Provide the [x, y] coordinate of the cell's center where the given text is located.  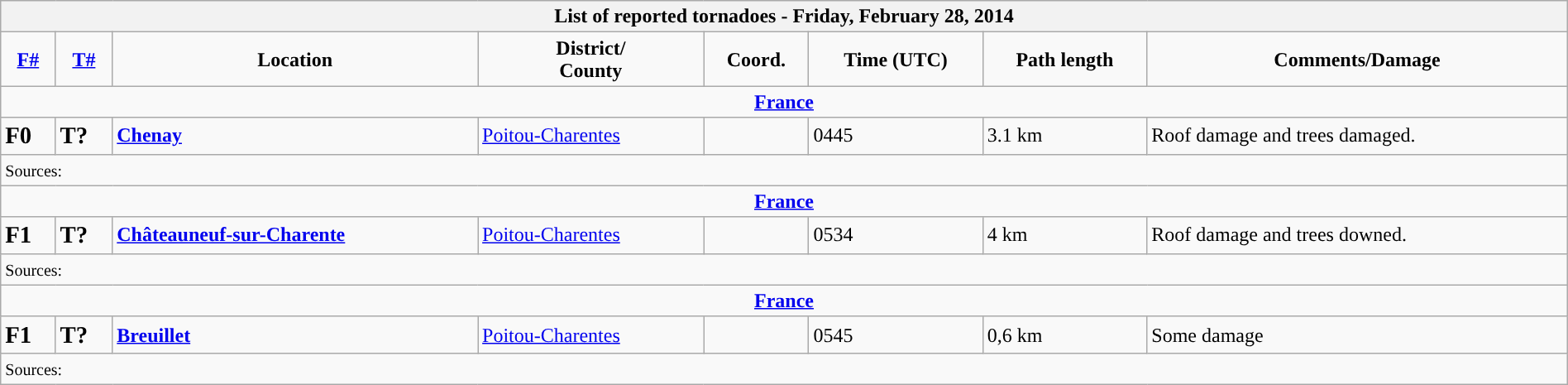
List of reported tornadoes - Friday, February 28, 2014 [784, 17]
Time (UTC) [896, 60]
District/County [590, 60]
Breuillet [295, 334]
Location [295, 60]
Coord. [756, 60]
3.1 km [1065, 136]
Comments/Damage [1357, 60]
Roof damage and trees downed. [1357, 235]
Roof damage and trees damaged. [1357, 136]
Chenay [295, 136]
0545 [896, 334]
0534 [896, 235]
F0 [28, 136]
Some damage [1357, 334]
F# [28, 60]
0,6 km [1065, 334]
Châteauneuf-sur-Charente [295, 235]
Path length [1065, 60]
0445 [896, 136]
T# [84, 60]
4 km [1065, 235]
